Find where the given text appears and provide that cell's center as [X, Y] coordinate. 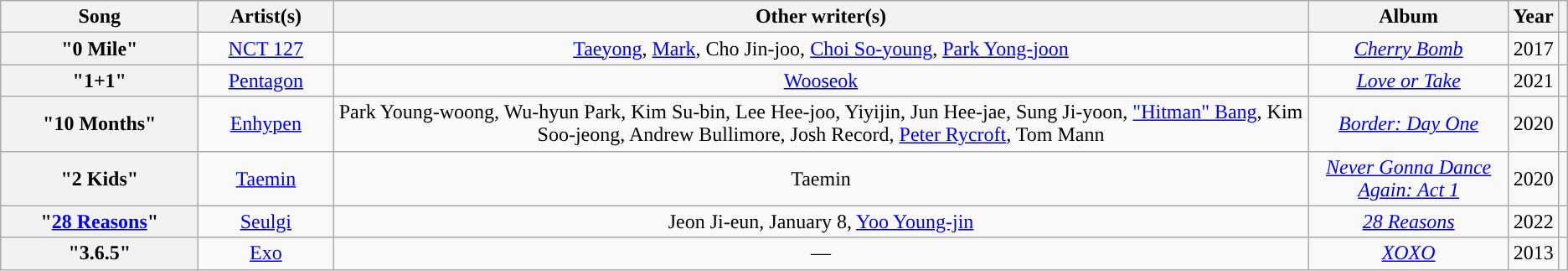
NCT 127 [266, 49]
Artist(s) [266, 17]
Taeyong, Mark, Cho Jin-joo, Choi So-young, Park Yong-joon [821, 49]
"0 Mile" [100, 49]
"1+1" [100, 81]
2021 [1533, 81]
Exo [266, 253]
"10 Months" [100, 124]
Year [1533, 17]
"2 Kids" [100, 178]
Border: Day One [1409, 124]
Seulgi [266, 221]
2017 [1533, 49]
Pentagon [266, 81]
28 Reasons [1409, 221]
"3.6.5" [100, 253]
"28 Reasons" [100, 221]
Jeon Ji-eun, January 8, Yoo Young-jin [821, 221]
Album [1409, 17]
Other writer(s) [821, 17]
Enhypen [266, 124]
Wooseok [821, 81]
2013 [1533, 253]
Love or Take [1409, 81]
— [821, 253]
Song [100, 17]
2022 [1533, 221]
Never Gonna Dance Again: Act 1 [1409, 178]
Cherry Bomb [1409, 49]
XOXO [1409, 253]
